Pinpoint the cell where the given text exists, returning its [X, Y] midpoint coordinate. 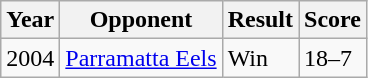
Year [30, 20]
Parramatta Eels [141, 58]
Score [333, 20]
Result [260, 20]
18–7 [333, 58]
2004 [30, 58]
Win [260, 58]
Opponent [141, 20]
